Identify which cell holds the provided text, then report its (X, Y) central coordinate. 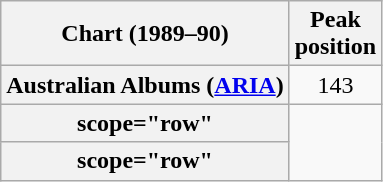
143 (335, 85)
Peakposition (335, 34)
Chart (1989–90) (145, 34)
Australian Albums (ARIA) (145, 85)
